Search for the cell housing the specified text and yield its [x, y] center coordinate. 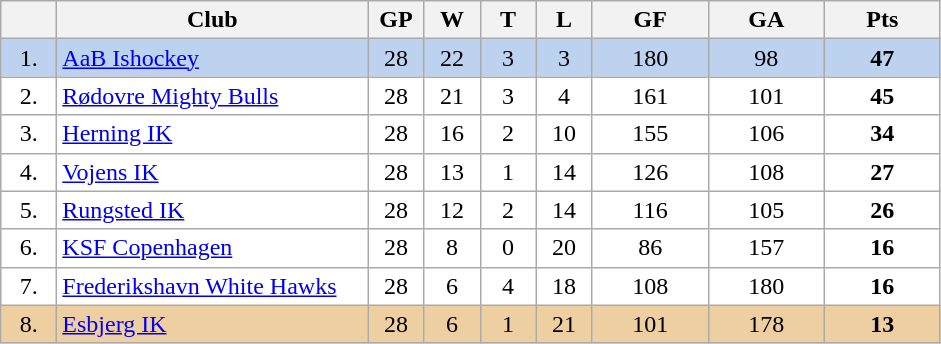
86 [650, 248]
GP [396, 20]
4. [29, 172]
Herning IK [212, 134]
126 [650, 172]
Vojens IK [212, 172]
27 [882, 172]
GA [766, 20]
T [508, 20]
22 [452, 58]
161 [650, 96]
Frederikshavn White Hawks [212, 286]
GF [650, 20]
178 [766, 324]
Rødovre Mighty Bulls [212, 96]
AaB Ishockey [212, 58]
5. [29, 210]
W [452, 20]
157 [766, 248]
20 [564, 248]
2. [29, 96]
116 [650, 210]
45 [882, 96]
12 [452, 210]
3. [29, 134]
8 [452, 248]
6. [29, 248]
0 [508, 248]
Esbjerg IK [212, 324]
7. [29, 286]
47 [882, 58]
Rungsted IK [212, 210]
Club [212, 20]
26 [882, 210]
105 [766, 210]
34 [882, 134]
L [564, 20]
98 [766, 58]
106 [766, 134]
KSF Copenhagen [212, 248]
155 [650, 134]
Pts [882, 20]
8. [29, 324]
1. [29, 58]
18 [564, 286]
10 [564, 134]
